Search for the cell housing the specified text and yield its [x, y] center coordinate. 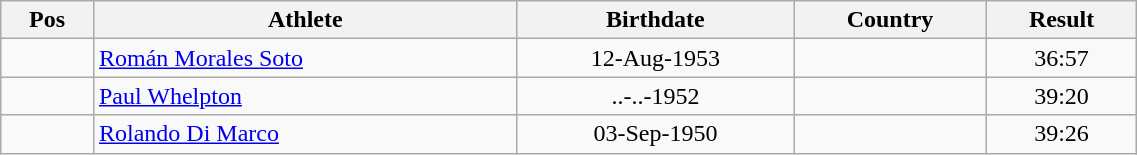
Result [1062, 20]
39:26 [1062, 134]
Pos [48, 20]
..-..-1952 [656, 96]
Birthdate [656, 20]
39:20 [1062, 96]
12-Aug-1953 [656, 58]
Román Morales Soto [305, 58]
36:57 [1062, 58]
Paul Whelpton [305, 96]
Rolando Di Marco [305, 134]
Athlete [305, 20]
Country [890, 20]
03-Sep-1950 [656, 134]
